Output the [X, Y] coordinate of the center of the cell containing the given text.  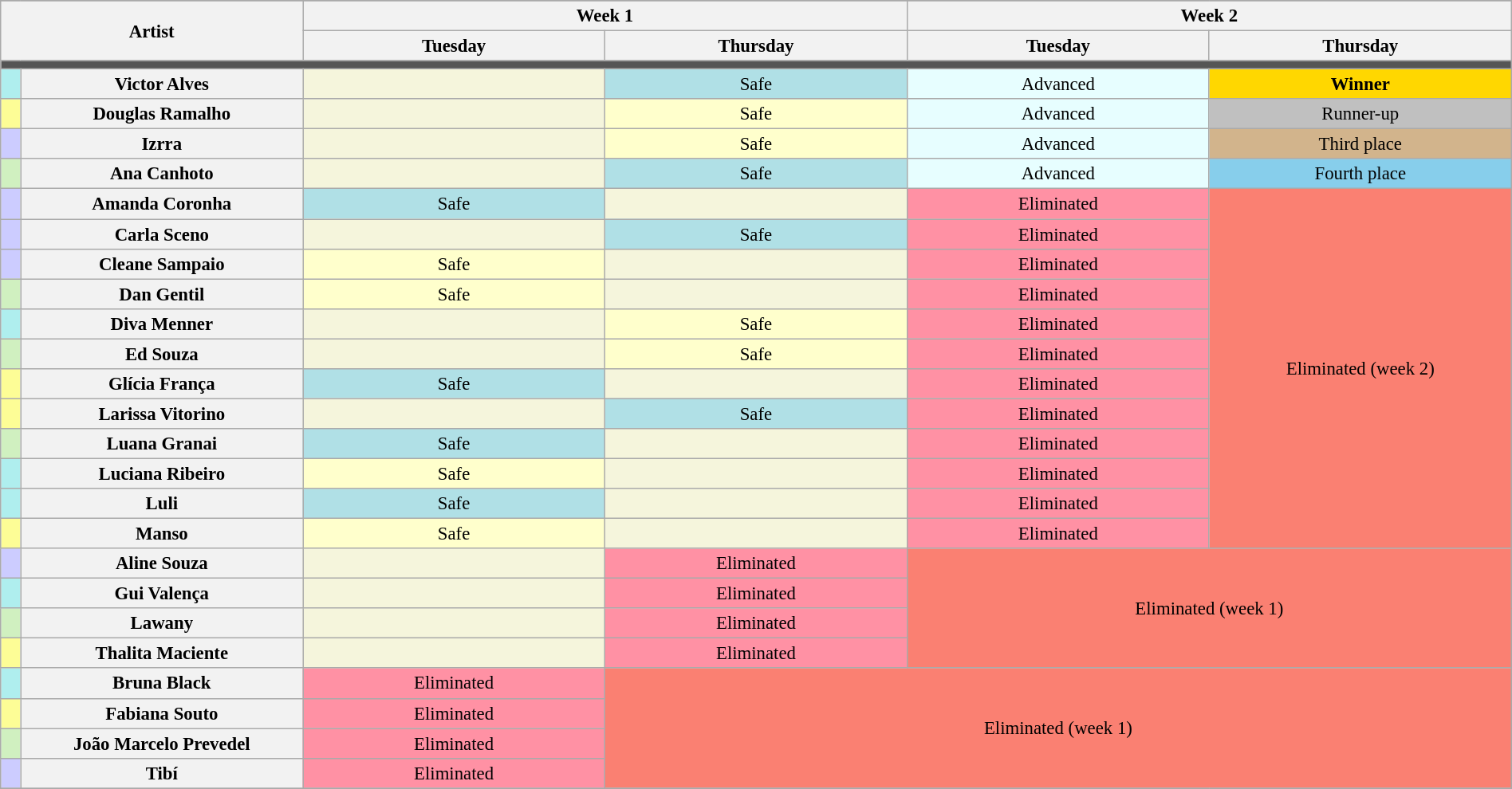
Week 1 [605, 16]
Gui Valença [162, 594]
Runner-up [1360, 114]
Larissa Vitorino [162, 414]
Tibí [162, 773]
Aline Souza [162, 563]
Douglas Ramalho [162, 114]
Victor Alves [162, 84]
Winner [1360, 84]
Ana Canhoto [162, 175]
Luana Granai [162, 444]
Manso [162, 534]
Diva Menner [162, 324]
Carla Sceno [162, 234]
Third place [1360, 144]
Dan Gentil [162, 294]
Fabiana Souto [162, 713]
Lawany [162, 623]
Ed Souza [162, 354]
Eliminated (week 2) [1360, 368]
Fourth place [1360, 175]
Week 2 [1209, 16]
Glícia França [162, 384]
Bruna Black [162, 684]
Artist [152, 30]
João Marcelo Prevedel [162, 744]
Luli [162, 504]
Izrra [162, 144]
Luciana Ribeiro [162, 473]
Amanda Coronha [162, 204]
Cleane Sampaio [162, 264]
Thalita Maciente [162, 654]
